Pinpoint the cell where the given text exists, returning its (x, y) midpoint coordinate. 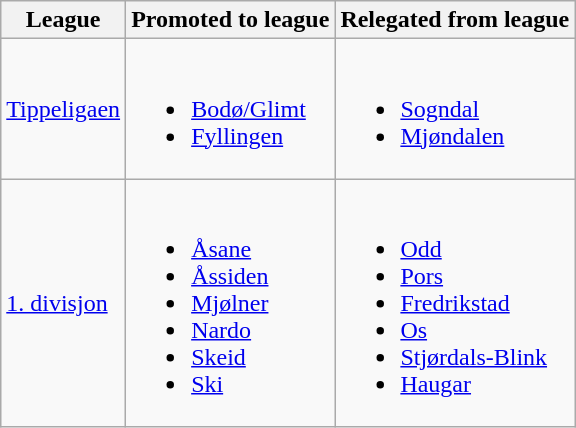
SogndalMjøndalen (455, 109)
Promoted to league (230, 20)
Tippeligaen (64, 109)
OddPorsFredrikstadOsStjørdals-BlinkHaugar (455, 303)
Bodø/GlimtFyllingen (230, 109)
1. divisjon (64, 303)
Relegated from league (455, 20)
League (64, 20)
ÅsaneÅssidenMjølnerNardoSkeidSki (230, 303)
